Return (x, y) of the center of cell containing provided text 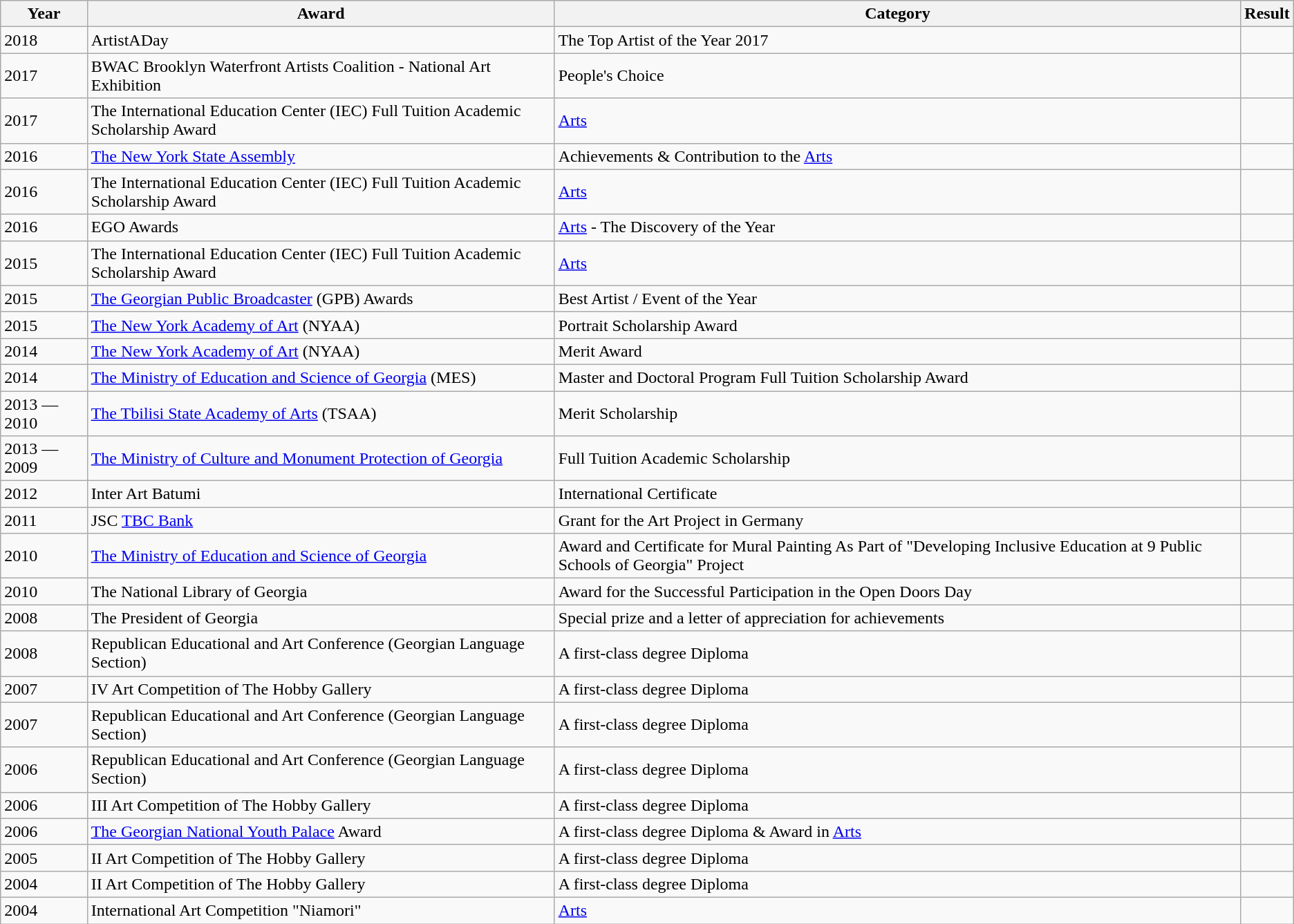
Arts - The Discovery of the Year (897, 227)
Category (897, 14)
2005 (44, 858)
Portrait Scholarship Award (897, 325)
The Georgian National Youth Palace Award (321, 831)
The President of Georgia (321, 618)
Grant for the Art Project in Germany (897, 520)
Best Artist / Event of the Year (897, 299)
International Certificate (897, 494)
Award and Certificate for Mural Painting As Part of "Developing Inclusive Education at 9 Public Schools of Georgia" Project (897, 556)
JSC TBC Bank (321, 520)
Achievements & Contribution to the Arts (897, 156)
The Ministry of Culture and Monument Protection of Georgia (321, 459)
The National Library of Georgia (321, 592)
The Ministry of Education and Science of Georgia (MES) (321, 377)
III Art Competition of The Hobby Gallery (321, 805)
International Art Competition "Niamori" (321, 910)
Merit Award (897, 351)
2011 (44, 520)
2013 — 2009 (44, 459)
The Ministry of Education and Science of Georgia (321, 556)
The Georgian Public Broadcaster (GPB) Awards (321, 299)
Result (1267, 14)
People's Choice (897, 76)
Special prize and a letter of appreciation for achievements (897, 618)
Master and Doctoral Program Full Tuition Scholarship Award (897, 377)
IV Art Competition of The Hobby Gallery (321, 689)
Merit Scholarship (897, 413)
2012 (44, 494)
Award (321, 14)
BWAC Brooklyn Waterfront Artists Coalition - National Art Exhibition (321, 76)
EGO Awards (321, 227)
The New York State Assembly (321, 156)
Full Tuition Academic Scholarship (897, 459)
The Tbilisi State Academy of Arts (TSAA) (321, 413)
Award for the Successful Participation in the Open Doors Day (897, 592)
ArtistADay (321, 40)
The Top Artist of the Year 2017 (897, 40)
Inter Art Batumi (321, 494)
A first-class degree Diploma & Award in Arts (897, 831)
2018 (44, 40)
Year (44, 14)
2013 — 2010 (44, 413)
